Find where the given text appears and provide that cell's center as [X, Y] coordinate. 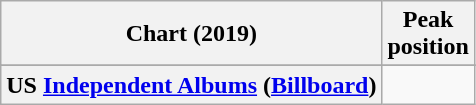
Chart (2019) [192, 34]
US Independent Albums (Billboard) [192, 85]
Peakposition [428, 34]
